Return the (X, Y) coordinate for the center point of the cell that contains the specified text.  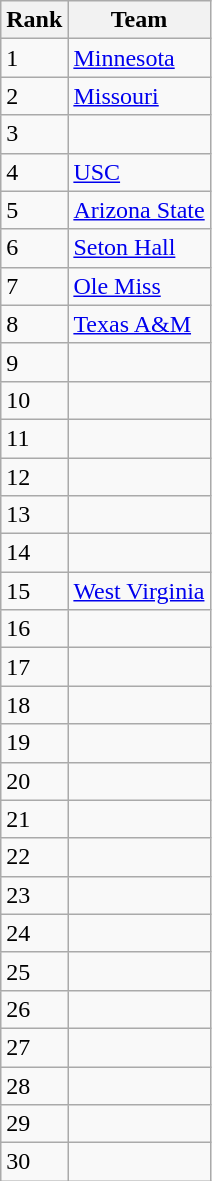
13 (34, 515)
29 (34, 1124)
Team (139, 20)
18 (34, 705)
30 (34, 1162)
20 (34, 781)
7 (34, 286)
14 (34, 553)
1 (34, 58)
USC (139, 172)
27 (34, 1047)
Rank (34, 20)
10 (34, 400)
28 (34, 1085)
21 (34, 819)
9 (34, 362)
Seton Hall (139, 248)
Minnesota (139, 58)
Ole Miss (139, 286)
11 (34, 438)
8 (34, 324)
4 (34, 172)
19 (34, 743)
23 (34, 895)
West Virginia (139, 591)
12 (34, 477)
15 (34, 591)
16 (34, 629)
17 (34, 667)
Texas A&M (139, 324)
Missouri (139, 96)
5 (34, 210)
22 (34, 857)
25 (34, 971)
2 (34, 96)
Arizona State (139, 210)
26 (34, 1009)
3 (34, 134)
24 (34, 933)
6 (34, 248)
